Search for the cell housing the specified text and yield its (x, y) center coordinate. 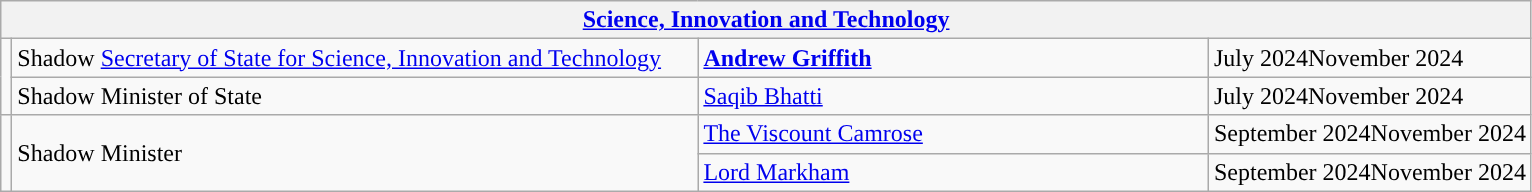
Lord Markham (954, 172)
Science, Innovation and Technology (766, 20)
Shadow Minister of State (355, 96)
Andrew Griffith (954, 58)
Shadow Minister (355, 153)
Saqib Bhatti (954, 96)
The Viscount Camrose (954, 134)
Shadow Secretary of State for Science, Innovation and Technology (355, 58)
